Identify which cell holds the provided text, then report its [x, y] central coordinate. 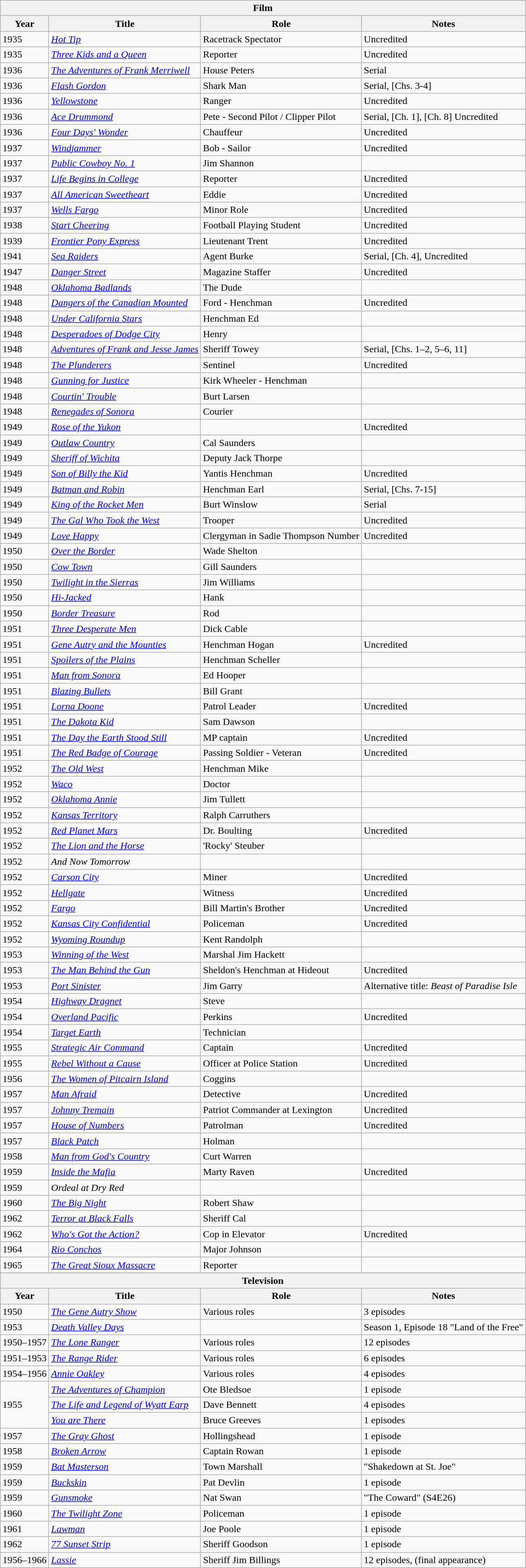
Death Valley Days [125, 1327]
The Range Rider [125, 1358]
Annie Oakley [125, 1374]
Serial, [Ch. 1], [Ch. 8] Uncredited [443, 117]
Lieutenant Trent [281, 241]
Dangers of the Canadian Mounted [125, 303]
MP captain [281, 738]
Alternative title: Beast of Paradise Isle [443, 986]
Serial, [Chs. 1–2, 5–6, 11] [443, 349]
12 episodes, (final appearance) [443, 1560]
Serial, [Chs. 7-15] [443, 489]
1939 [24, 241]
Target Earth [125, 1032]
Bat Masterson [125, 1467]
Wade Shelton [281, 551]
Hank [281, 598]
Who's Got the Action? [125, 1234]
Oklahoma Badlands [125, 287]
Life Begins in College [125, 179]
Desperadoes of Dodge City [125, 334]
Port Sinister [125, 986]
'Rocky' Steuber [281, 846]
Black Patch [125, 1141]
Jim Shannon [281, 163]
The Twilight Zone [125, 1513]
Border Treasure [125, 613]
Gunsmoke [125, 1498]
Hellgate [125, 892]
Yantis Henchman [281, 474]
Kansas City Confidential [125, 923]
Blazing Bullets [125, 691]
Gill Saunders [281, 567]
1965 [24, 1265]
Lassie [125, 1560]
Sheriff Goodson [281, 1544]
Oklahoma Annie [125, 799]
Terror at Black Falls [125, 1219]
Marshal Jim Hackett [281, 955]
Henchman Mike [281, 769]
Bill Grant [281, 691]
Three Desperate Men [125, 629]
77 Sunset Strip [125, 1544]
Rod [281, 613]
Adventures of Frank and Jesse James [125, 349]
Sheldon's Henchman at Hideout [281, 970]
Henry [281, 334]
Sheriff Jim Billings [281, 1560]
Sheriff Cal [281, 1219]
Deputy Jack Thorpe [281, 458]
Hot Tip [125, 39]
Shark Man [281, 86]
Sheriff of Wichita [125, 458]
Sheriff Towey [281, 349]
Three Kids and a Queen [125, 55]
Nat Swan [281, 1498]
Ralph Carruthers [281, 815]
The Red Badge of Courage [125, 753]
King of the Rocket Men [125, 505]
The Women of Pitcairn Island [125, 1079]
You are There [125, 1420]
Flash Gordon [125, 86]
Man from God's Country [125, 1156]
Officer at Police Station [281, 1063]
The Adventures of Frank Merriwell [125, 70]
Rio Conchos [125, 1250]
Film [263, 8]
The Lone Ranger [125, 1343]
Inside the Mafia [125, 1172]
"The Coward" (S4E26) [443, 1498]
Agent Burke [281, 256]
Rose of the Yukon [125, 427]
Pete - Second Pilot / Clipper Pilot [281, 117]
Kent Randolph [281, 939]
Kirk Wheeler - Henchman [281, 380]
Serial, [Ch. 4], Uncredited [443, 256]
Son of Billy the Kid [125, 474]
Fargo [125, 908]
Overland Pacific [125, 1017]
Bruce Greeves [281, 1420]
Sea Raiders [125, 256]
Curt Warren [281, 1156]
The Gene Autry Show [125, 1312]
Rebel Without a Cause [125, 1063]
The Day the Earth Stood Still [125, 738]
Burt Larsen [281, 396]
Winning of the West [125, 955]
Racetrack Spectator [281, 39]
Carson City [125, 877]
Football Playing Student [281, 225]
The Gray Ghost [125, 1435]
1938 [24, 225]
Broken Arrow [125, 1451]
The Plunderers [125, 365]
Bill Martin's Brother [281, 908]
Ordeal at Dry Red [125, 1188]
The Lion and the Horse [125, 846]
Ed Hooper [281, 675]
Town Marshall [281, 1467]
House Peters [281, 70]
Batman and Robin [125, 489]
Patrol Leader [281, 707]
1956–1966 [24, 1560]
Lorna Doone [125, 707]
Over the Border [125, 551]
Cal Saunders [281, 442]
The Gal Who Took the West [125, 520]
Jim Williams [281, 582]
Love Happy [125, 536]
Buckskin [125, 1482]
Dr. Boulting [281, 830]
Jim Tullett [281, 799]
Four Days' Wonder [125, 132]
Captain Rowan [281, 1451]
Yellowstone [125, 101]
Magazine Staffer [281, 272]
Renegades of Sonora [125, 411]
Sam Dawson [281, 722]
Lawman [125, 1529]
Passing Soldier - Veteran [281, 753]
Gunning for Justice [125, 380]
Eddie [281, 194]
1964 [24, 1250]
Detective [281, 1094]
Highway Dragnet [125, 1001]
Johnny Tremain [125, 1110]
All American Sweetheart [125, 194]
3 episodes [443, 1312]
Captain [281, 1048]
Trooper [281, 520]
Wyoming Roundup [125, 939]
Under California Stars [125, 318]
Cow Town [125, 567]
1961 [24, 1529]
1954–1956 [24, 1374]
The Old West [125, 769]
"Shakedown at St. Joe" [443, 1467]
The Great Sioux Massacre [125, 1265]
12 episodes [443, 1343]
Waco [125, 784]
Major Johnson [281, 1250]
Ote Bledsoe [281, 1389]
Kansas Territory [125, 815]
Witness [281, 892]
Frontier Pony Express [125, 241]
Ford - Henchman [281, 303]
Dick Cable [281, 629]
Outlaw Country [125, 442]
Hollingshead [281, 1435]
Technician [281, 1032]
Henchman Ed [281, 318]
Red Planet Mars [125, 830]
Doctor [281, 784]
Joe Poole [281, 1529]
Public Cowboy No. 1 [125, 163]
Season 1, Episode 18 "Land of the Free" [443, 1327]
Dave Bennett [281, 1405]
Cop in Elevator [281, 1234]
Minor Role [281, 210]
Man Afraid [125, 1094]
Marty Raven [281, 1172]
Perkins [281, 1017]
Ace Drummond [125, 117]
The Dude [281, 287]
Man from Sonora [125, 675]
Twilight in the Sierras [125, 582]
Bob - Sailor [281, 148]
The Dakota Kid [125, 722]
And Now Tomorrow [125, 861]
The Big Night [125, 1203]
Clergyman in Sadie Thompson Number [281, 536]
Serial, [Chs. 3-4] [443, 86]
Holman [281, 1141]
Henchman Hogan [281, 644]
Patrolman [281, 1125]
Hi-Jacked [125, 598]
1950–1957 [24, 1343]
1947 [24, 272]
The Life and Legend of Wyatt Earp [125, 1405]
Ranger [281, 101]
1956 [24, 1079]
Henchman Earl [281, 489]
Courtin' Trouble [125, 396]
Coggins [281, 1079]
1951–1953 [24, 1358]
Henchman Scheller [281, 660]
Windjammer [125, 148]
Steve [281, 1001]
Burt Winslow [281, 505]
Sentinel [281, 365]
Jim Garry [281, 986]
6 episodes [443, 1358]
The Adventures of Champion [125, 1389]
Miner [281, 877]
Courier [281, 411]
Spoilers of the Plains [125, 660]
Gene Autry and the Mounties [125, 644]
Wells Fargo [125, 210]
Start Cheering [125, 225]
Danger Street [125, 272]
1941 [24, 256]
Chauffeur [281, 132]
Strategic Air Command [125, 1048]
Robert Shaw [281, 1203]
Pat Devlin [281, 1482]
Patriot Commander at Lexington [281, 1110]
1 episodes [443, 1420]
Television [263, 1281]
The Man Behind the Gun [125, 970]
House of Numbers [125, 1125]
